Provide the (X, Y) coordinate of the cell's center where the given text is located.  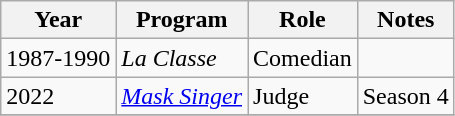
Judge (303, 96)
Season 4 (406, 96)
La Classe (182, 58)
Notes (406, 20)
2022 (58, 96)
Year (58, 20)
Role (303, 20)
1987-1990 (58, 58)
Program (182, 20)
Mask Singer (182, 96)
Comedian (303, 58)
